Detect which cell encompasses the target text, then output its [x, y] center coordinate. 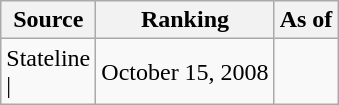
Stateline| [48, 72]
Source [48, 20]
October 15, 2008 [185, 72]
As of [306, 20]
Ranking [185, 20]
